From the cell containing the given text, extract its center point as (x, y) coordinate. 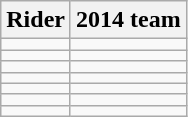
Rider (36, 20)
2014 team (128, 20)
